Return (X, Y) of the center of cell containing provided text 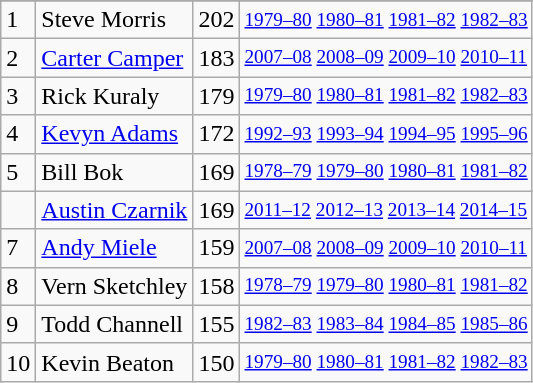
10 (18, 362)
159 (216, 248)
179 (216, 96)
Carter Camper (114, 58)
2 (18, 58)
202 (216, 20)
Austin Czarnik (114, 210)
183 (216, 58)
Kevyn Adams (114, 134)
2011–12 2012–13 2013–14 2014–15 (386, 210)
8 (18, 286)
3 (18, 96)
Todd Channell (114, 324)
172 (216, 134)
Rick Kuraly (114, 96)
Vern Sketchley (114, 286)
1992–93 1993–94 1994–95 1995–96 (386, 134)
150 (216, 362)
4 (18, 134)
Kevin Beaton (114, 362)
Bill Bok (114, 172)
1 (18, 20)
7 (18, 248)
155 (216, 324)
Andy Miele (114, 248)
9 (18, 324)
5 (18, 172)
1982–83 1983–84 1984–85 1985–86 (386, 324)
158 (216, 286)
Steve Morris (114, 20)
